Pinpoint the cell where the given text exists, returning its (X, Y) midpoint coordinate. 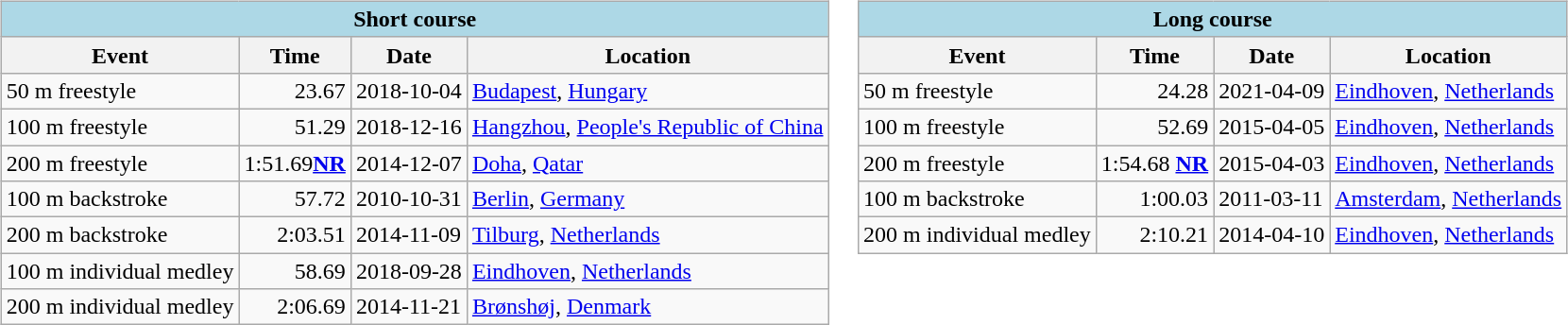
2:10.21 (1154, 235)
Hangzhou, People's Republic of China (648, 127)
Amsterdam, Netherlands (1449, 199)
2014-11-21 (408, 307)
2015-04-03 (1271, 163)
Tilburg, Netherlands (648, 235)
Budapest, Hungary (648, 91)
2015-04-05 (1271, 127)
57.72 (295, 199)
Long course (1213, 19)
Short course (415, 19)
100 m individual medley (120, 271)
2018-12-16 (408, 127)
1:51.69NR (295, 163)
1:54.68 NR (1154, 163)
2021-04-09 (1271, 91)
2:03.51 (295, 235)
2018-09-28 (408, 271)
2010-10-31 (408, 199)
1:00.03 (1154, 199)
Brønshøj, Denmark (648, 307)
2018-10-04 (408, 91)
2014-04-10 (1271, 235)
24.28 (1154, 91)
Berlin, Germany (648, 199)
200 m backstroke (120, 235)
2011-03-11 (1271, 199)
51.29 (295, 127)
2:06.69 (295, 307)
23.67 (295, 91)
52.69 (1154, 127)
2014-12-07 (408, 163)
Doha, Qatar (648, 163)
58.69 (295, 271)
2014-11-09 (408, 235)
